Determine the [x, y] coordinate at the center of the cell enclosing the given text.  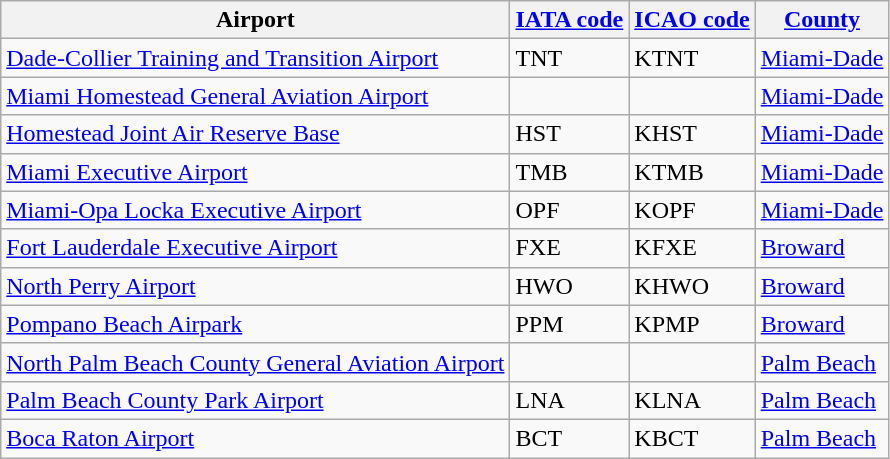
PPM [570, 324]
IATA code [570, 20]
ICAO code [692, 20]
Miami Executive Airport [256, 172]
HWO [570, 286]
TMB [570, 172]
BCT [570, 438]
Fort Lauderdale Executive Airport [256, 248]
Miami Homestead General Aviation Airport [256, 96]
KHWO [692, 286]
Miami-Opa Locka Executive Airport [256, 210]
OPF [570, 210]
KBCT [692, 438]
County [822, 20]
HST [570, 134]
KTNT [692, 58]
Homestead Joint Air Reserve Base [256, 134]
KFXE [692, 248]
TNT [570, 58]
KTMB [692, 172]
North Perry Airport [256, 286]
FXE [570, 248]
KLNA [692, 400]
Airport [256, 20]
Pompano Beach Airpark [256, 324]
LNA [570, 400]
Palm Beach County Park Airport [256, 400]
Boca Raton Airport [256, 438]
KHST [692, 134]
KPMP [692, 324]
Dade-Collier Training and Transition Airport [256, 58]
KOPF [692, 210]
North Palm Beach County General Aviation Airport [256, 362]
